Scan for the cell matching the given text and deliver its [x, y] coordinate at center. 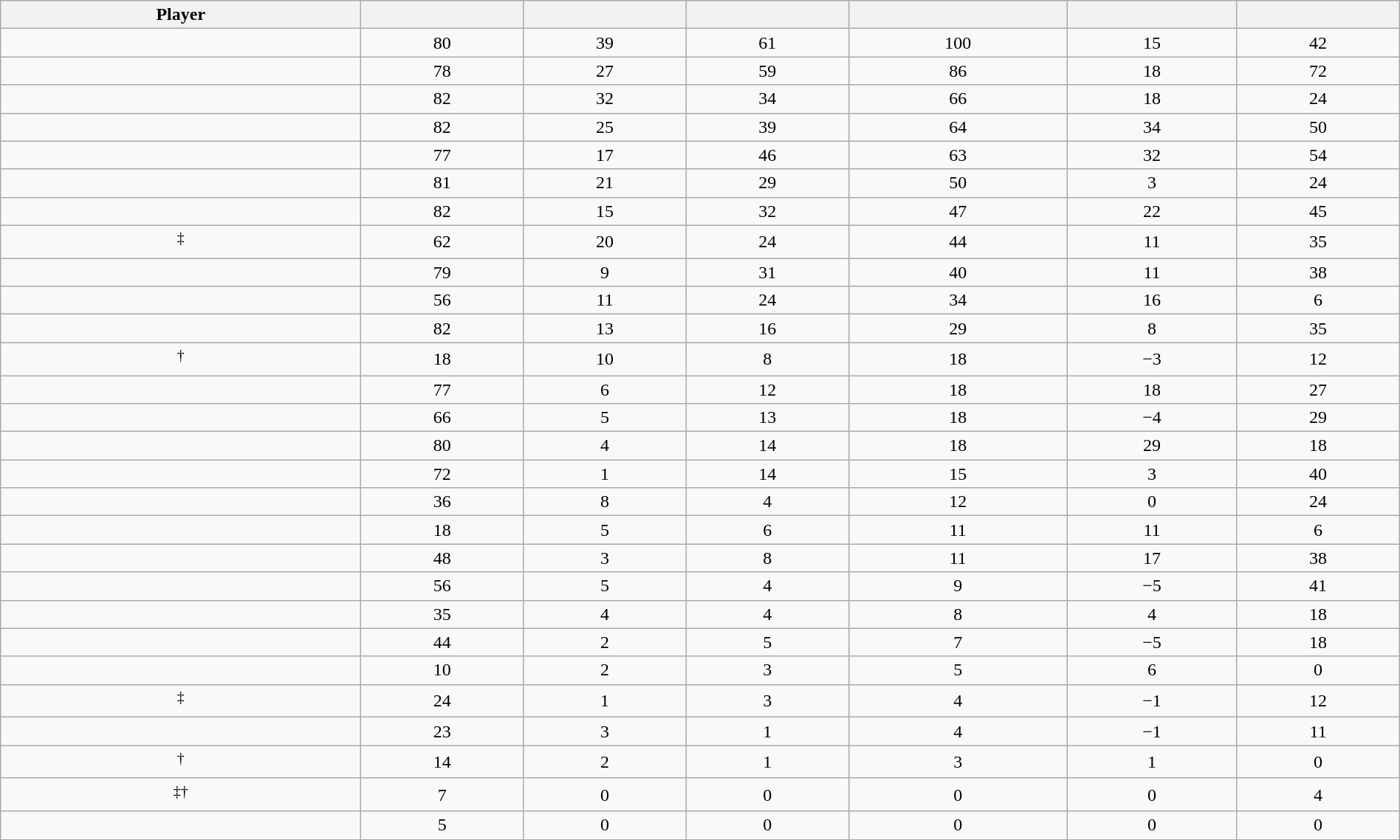
79 [442, 272]
61 [767, 43]
64 [958, 127]
63 [958, 155]
41 [1318, 586]
46 [767, 155]
81 [442, 183]
62 [442, 242]
45 [1318, 211]
47 [958, 211]
‡† [181, 794]
86 [958, 71]
−4 [1152, 418]
22 [1152, 211]
54 [1318, 155]
78 [442, 71]
59 [767, 71]
25 [605, 127]
42 [1318, 43]
Player [181, 15]
48 [442, 558]
−3 [1152, 359]
100 [958, 43]
20 [605, 242]
36 [442, 502]
23 [442, 731]
31 [767, 272]
21 [605, 183]
